Capture the cell that displays the provided text and extract its [x, y] central coordinate. 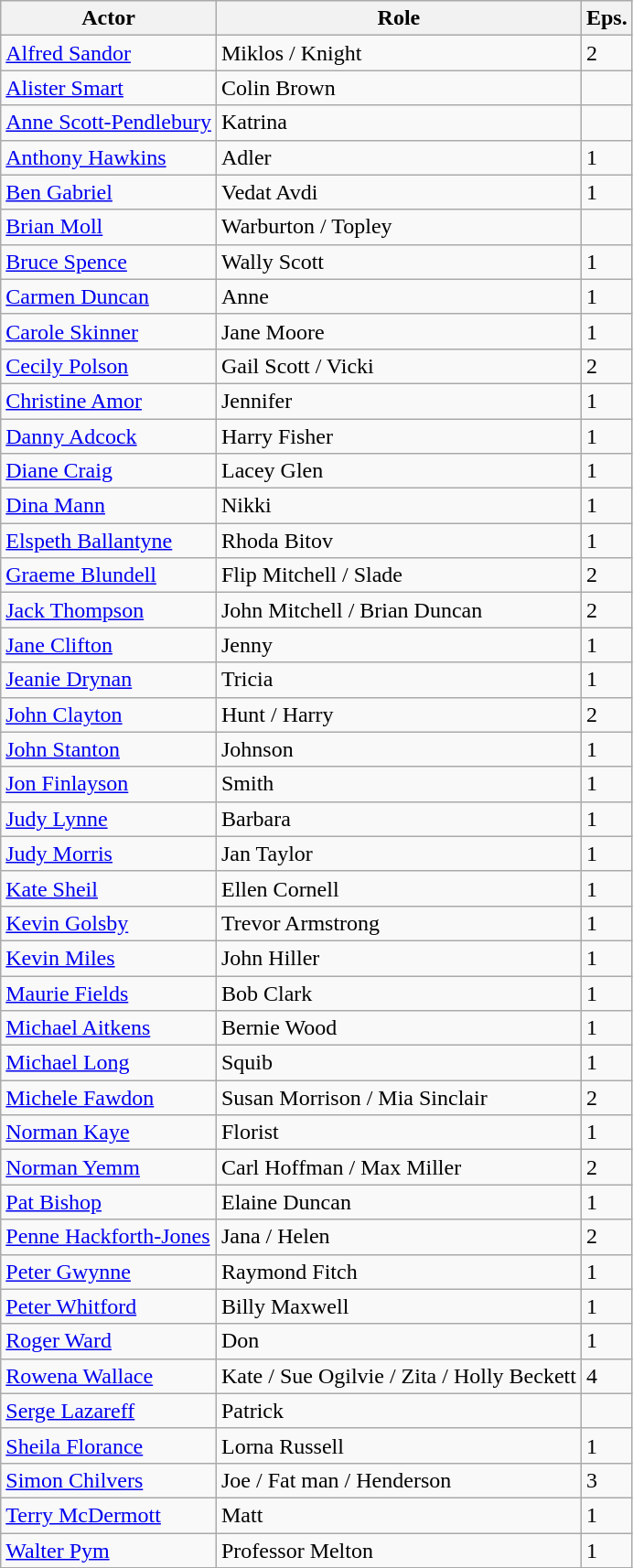
Actor [109, 18]
Ben Gabriel [109, 192]
Nikki [399, 506]
Anthony Hawkins [109, 157]
Smith [399, 784]
Tricia [399, 680]
Flip Mitchell / Slade [399, 575]
Jana / Helen [399, 1237]
Susan Morrison / Mia Sinclair [399, 1098]
John Clayton [109, 714]
Alfred Sandor [109, 53]
Jane Moore [399, 331]
Ellen Cornell [399, 888]
Kevin Golsby [109, 923]
Squib [399, 1063]
Warburton / Topley [399, 227]
Billy Maxwell [399, 1306]
Johnson [399, 749]
Barbara [399, 819]
Norman Kaye [109, 1133]
Vedat Avdi [399, 192]
Bernie Wood [399, 1028]
Professor Melton [399, 1551]
Raymond Fitch [399, 1272]
Judy Lynne [109, 819]
Walter Pym [109, 1551]
Michele Fawdon [109, 1098]
Eps. [606, 18]
Gail Scott / Vicki [399, 366]
Trevor Armstrong [399, 923]
Bob Clark [399, 993]
John Stanton [109, 749]
Michael Aitkens [109, 1028]
Jeanie Drynan [109, 680]
Kate / Sue Ogilvie / Zita / Holly Beckett [399, 1376]
Terry McDermott [109, 1515]
Jon Finlayson [109, 784]
Lacey Glen [399, 471]
Lorna Russell [399, 1445]
Alister Smart [109, 88]
Norman Yemm [109, 1167]
Katrina [399, 123]
Hunt / Harry [399, 714]
John Hiller [399, 958]
3 [606, 1480]
Michael Long [109, 1063]
Elspeth Ballantyne [109, 541]
Penne Hackforth-Jones [109, 1237]
Christine Amor [109, 401]
Maurie Fields [109, 993]
Role [399, 18]
Kevin Miles [109, 958]
Carl Hoffman / Max Miller [399, 1167]
Bruce Spence [109, 262]
Don [399, 1341]
John Mitchell / Brian Duncan [399, 610]
Danny Adcock [109, 436]
Jennifer [399, 401]
Simon Chilvers [109, 1480]
Peter Whitford [109, 1306]
Anne Scott-Pendlebury [109, 123]
Wally Scott [399, 262]
Patrick [399, 1411]
Carmen Duncan [109, 296]
Serge Lazareff [109, 1411]
Roger Ward [109, 1341]
Peter Gwynne [109, 1272]
Judy Morris [109, 854]
Brian Moll [109, 227]
Matt [399, 1515]
Rhoda Bitov [399, 541]
Joe / Fat man / Henderson [399, 1480]
Kate Sheil [109, 888]
Jenny [399, 645]
Anne [399, 296]
Elaine Duncan [399, 1202]
Florist [399, 1133]
Diane Craig [109, 471]
4 [606, 1376]
Carole Skinner [109, 331]
Cecily Polson [109, 366]
Rowena Wallace [109, 1376]
Graeme Blundell [109, 575]
Jane Clifton [109, 645]
Sheila Florance [109, 1445]
Pat Bishop [109, 1202]
Jan Taylor [399, 854]
Dina Mann [109, 506]
Miklos / Knight [399, 53]
Colin Brown [399, 88]
Jack Thompson [109, 610]
Adler [399, 157]
Harry Fisher [399, 436]
